Identify which cell holds the provided text, then report its (x, y) central coordinate. 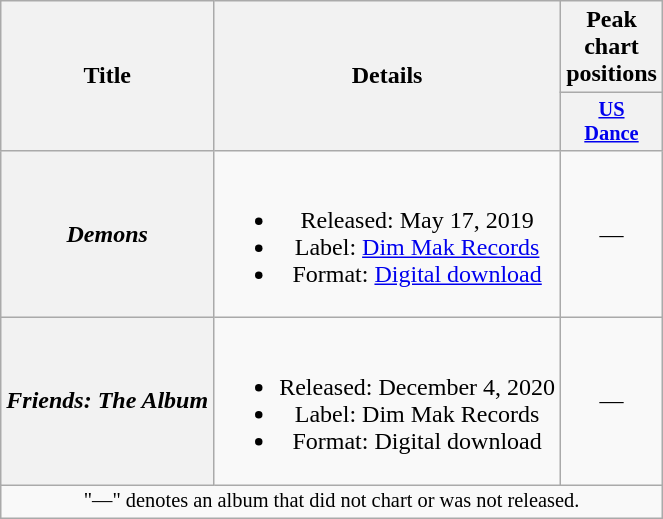
Title (108, 76)
Peak chart positions (612, 47)
"—" denotes an album that did not chart or was not released. (332, 502)
Friends: The Album (108, 402)
Released: December 4, 2020Label: Dim Mak RecordsFormat: Digital download (388, 402)
Demons (108, 234)
USDance (612, 122)
Details (388, 76)
Released: May 17, 2019Label: Dim Mak RecordsFormat: Digital download (388, 234)
